Return (x, y) of the center of cell containing provided text 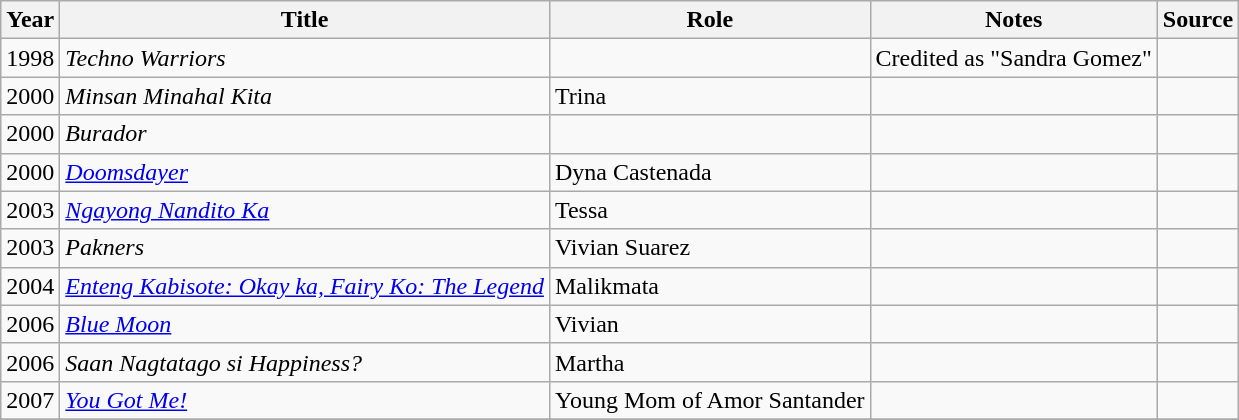
Malikmata (710, 286)
Blue Moon (305, 324)
1998 (30, 58)
Vivian (710, 324)
Burador (305, 134)
Dyna Castenada (710, 172)
Year (30, 20)
You Got Me! (305, 400)
Tessa (710, 210)
Vivian Suarez (710, 248)
Techno Warriors (305, 58)
Credited as "Sandra Gomez" (1014, 58)
Trina (710, 96)
Source (1198, 20)
Young Mom of Amor Santander (710, 400)
Enteng Kabisote: Okay ka, Fairy Ko: The Legend (305, 286)
Minsan Minahal Kita (305, 96)
2007 (30, 400)
Pakners (305, 248)
Role (710, 20)
Ngayong Nandito Ka (305, 210)
Notes (1014, 20)
Doomsdayer (305, 172)
Saan Nagtatago si Happiness? (305, 362)
Title (305, 20)
Martha (710, 362)
2004 (30, 286)
